Capture the cell that displays the provided text and extract its (x, y) central coordinate. 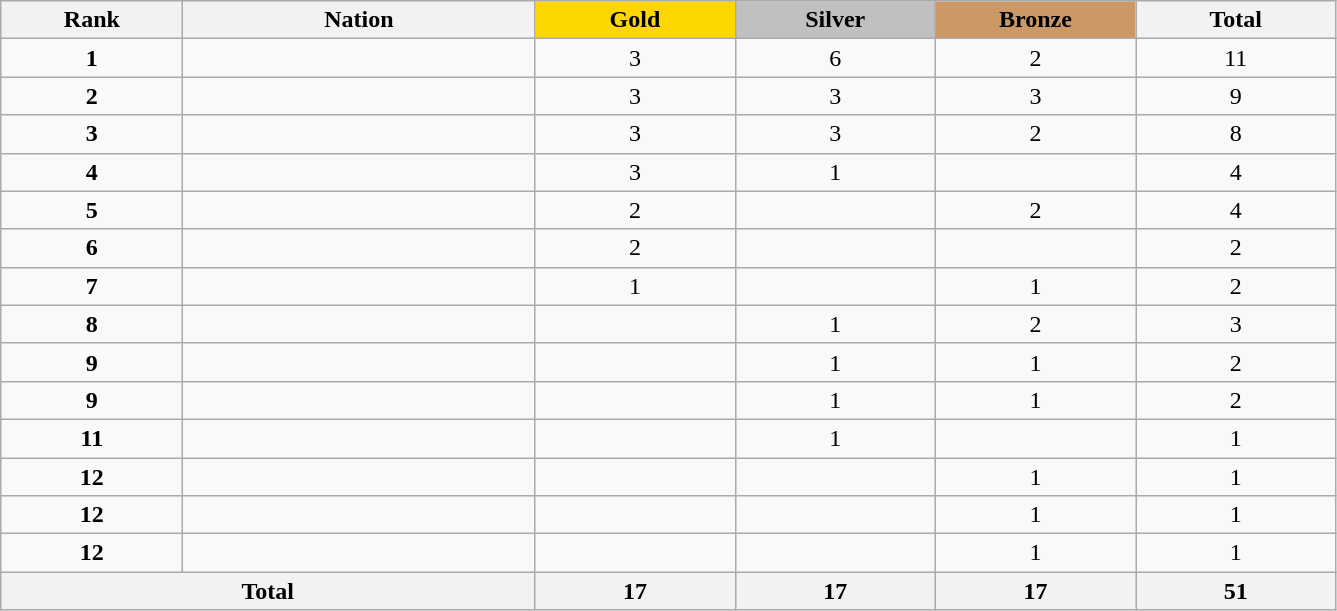
Rank (92, 20)
Nation (359, 20)
Bronze (1035, 20)
5 (92, 210)
51 (1236, 591)
Silver (835, 20)
7 (92, 286)
Gold (635, 20)
